From the cell containing the given text, extract its center point as [x, y] coordinate. 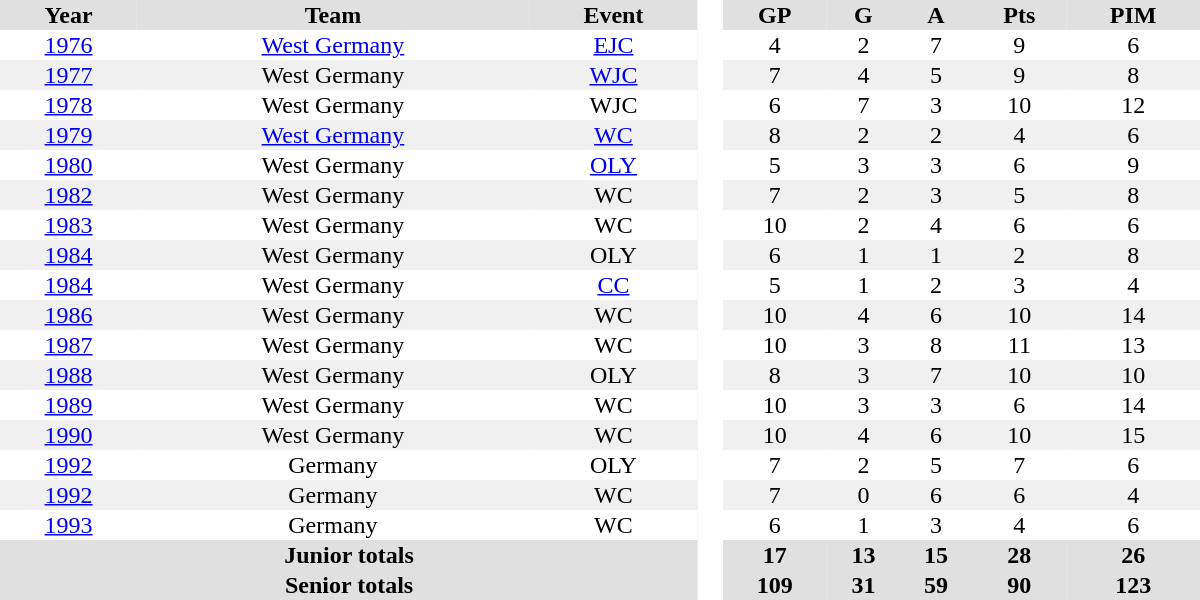
EJC [614, 45]
1979 [68, 135]
G [864, 15]
CC [614, 285]
1982 [68, 195]
Junior totals [349, 555]
1993 [68, 525]
1989 [68, 405]
123 [1133, 585]
GP [774, 15]
Pts [1019, 15]
A [936, 15]
31 [864, 585]
0 [864, 495]
11 [1019, 345]
90 [1019, 585]
1990 [68, 435]
1976 [68, 45]
Year [68, 15]
12 [1133, 105]
109 [774, 585]
26 [1133, 555]
Event [614, 15]
1986 [68, 315]
Senior totals [349, 585]
1977 [68, 75]
Team [333, 15]
1988 [68, 375]
59 [936, 585]
1987 [68, 345]
1983 [68, 225]
1980 [68, 165]
PIM [1133, 15]
28 [1019, 555]
1978 [68, 105]
17 [774, 555]
